Detect which cell encompasses the target text, then output its [x, y] center coordinate. 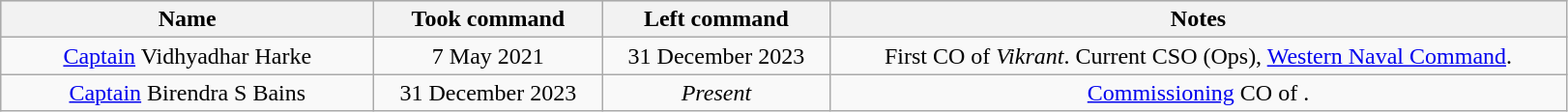
Captain Birendra S Bains [188, 93]
Left command [716, 19]
Notes [1199, 19]
Present [716, 93]
Name [188, 19]
First CO of Vikrant. Current CSO (Ops), Western Naval Command. [1199, 56]
Took command [488, 19]
Commissioning CO of . [1199, 93]
7 May 2021 [488, 56]
Captain Vidhyadhar Harke [188, 56]
